Capture the cell that displays the provided text and extract its [x, y] central coordinate. 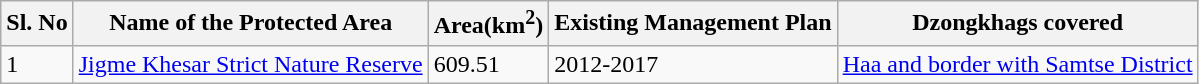
Name of the Protected Area [250, 24]
Area(km2) [488, 24]
Haa and border with Samtse District [1018, 64]
609.51 [488, 64]
Dzongkhags covered [1018, 24]
Sl. No [37, 24]
2012-2017 [693, 64]
1 [37, 64]
Jigme Khesar Strict Nature Reserve [250, 64]
Existing Management Plan [693, 24]
